Provide the (x, y) coordinate of the cell's center where the given text is located.  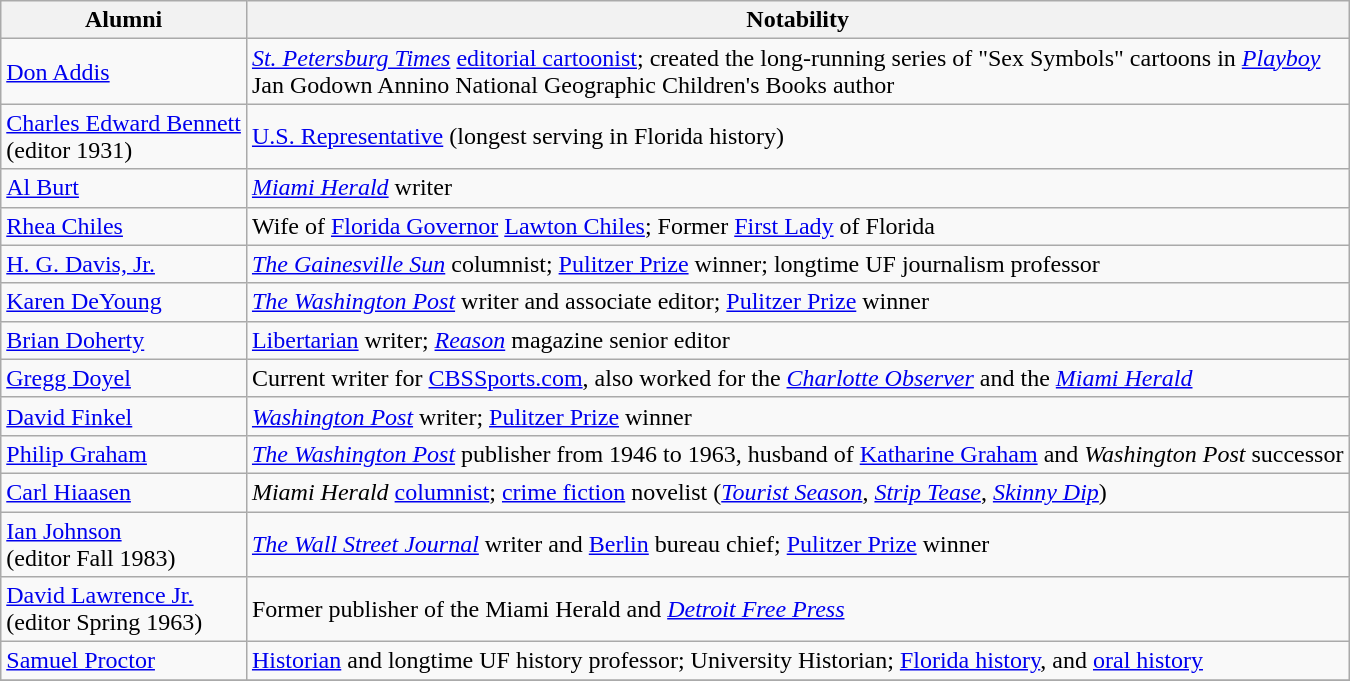
Brian Doherty (124, 340)
H. G. Davis, Jr. (124, 264)
Gregg Doyel (124, 378)
Don Addis (124, 72)
Carl Hiaasen (124, 492)
Historian and longtime UF history professor; University Historian; Florida history, and oral history (797, 661)
Wife of Florida Governor Lawton Chiles; Former First Lady of Florida (797, 226)
Washington Post writer; Pulitzer Prize winner (797, 416)
The Wall Street Journal writer and Berlin bureau chief; Pulitzer Prize winner (797, 544)
Miami Herald columnist; crime fiction novelist (Tourist Season, Strip Tease, Skinny Dip) (797, 492)
David Lawrence Jr. (editor Spring 1963) (124, 610)
The Gainesville Sun columnist; Pulitzer Prize winner; longtime UF journalism professor (797, 264)
Rhea Chiles (124, 226)
The Washington Post writer and associate editor; Pulitzer Prize winner (797, 302)
Al Burt (124, 188)
Karen DeYoung (124, 302)
Philip Graham (124, 454)
Notability (797, 20)
Former publisher of the Miami Herald and Detroit Free Press (797, 610)
U.S. Representative (longest serving in Florida history) (797, 136)
Alumni (124, 20)
Ian Johnson(editor Fall 1983) (124, 544)
Miami Herald writer (797, 188)
Charles Edward Bennett (editor 1931) (124, 136)
The Washington Post publisher from 1946 to 1963, husband of Katharine Graham and Washington Post successor (797, 454)
Current writer for CBSSports.com, also worked for the Charlotte Observer and the Miami Herald (797, 378)
Libertarian writer; Reason magazine senior editor (797, 340)
David Finkel (124, 416)
Samuel Proctor (124, 661)
